Return [X, Y] of the center of cell containing provided text 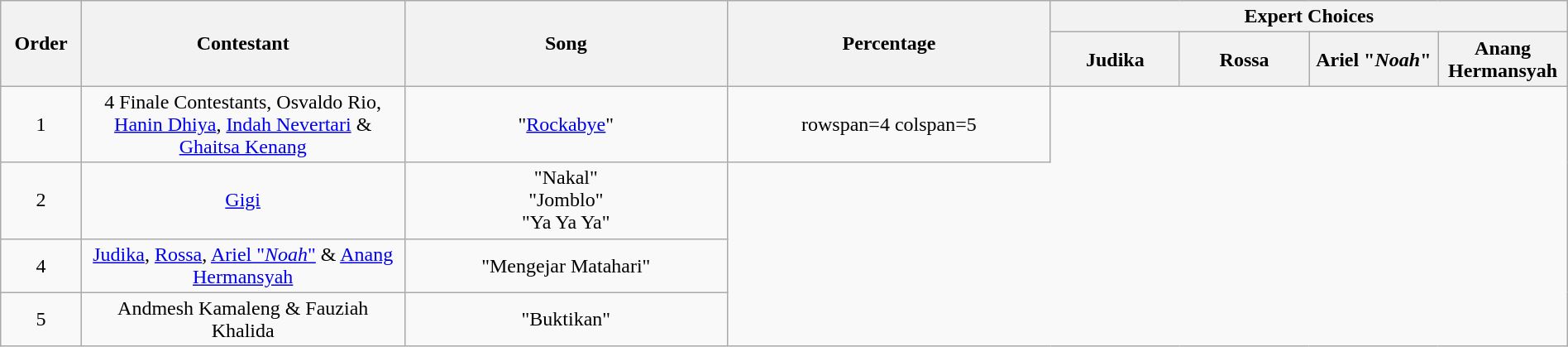
Anang Hermansyah [1503, 60]
Expert Choices [1308, 17]
"Rockabye" [566, 124]
Contestant [243, 43]
Judika [1115, 60]
4 Finale Contestants, Osvaldo Rio, Hanin Dhiya, Indah Nevertari & Ghaitsa Kenang [243, 124]
Ariel "Noah" [1374, 60]
Order [41, 43]
1 [41, 124]
Gigi [243, 200]
Judika, Rossa, Ariel "Noah" & Anang Hermansyah [243, 265]
Rossa [1244, 60]
"Nakal""Jomblo""Ya Ya Ya" [566, 200]
Song [566, 43]
Andmesh Kamaleng & Fauziah Khalida [243, 320]
5 [41, 320]
"Mengejar Matahari" [566, 265]
"Buktikan" [566, 320]
2 [41, 200]
4 [41, 265]
rowspan=4 colspan=5 [890, 124]
Percentage [890, 43]
